Determine the (X, Y) coordinate at the center of the cell enclosing the given text.  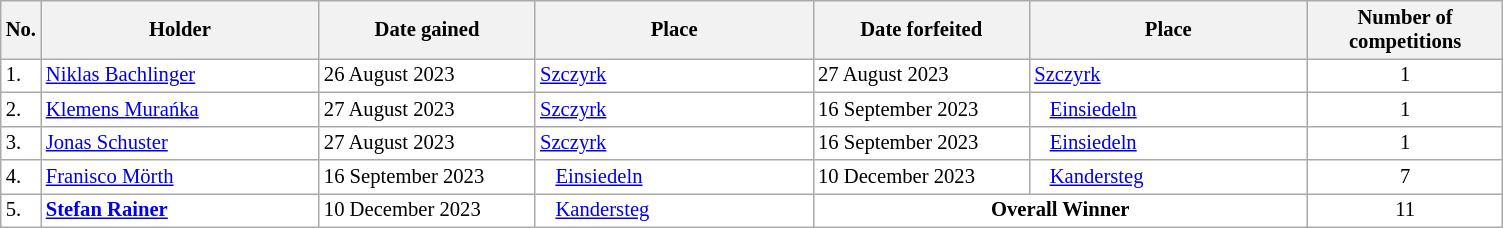
Jonas Schuster (180, 143)
11 (1404, 210)
1. (21, 75)
Niklas Bachlinger (180, 75)
Stefan Rainer (180, 210)
4. (21, 177)
26 August 2023 (427, 75)
5. (21, 210)
No. (21, 29)
Holder (180, 29)
Klemens Murańka (180, 109)
Franisco Mörth (180, 177)
Date gained (427, 29)
3. (21, 143)
7 (1404, 177)
Date forfeited (921, 29)
Number of competitions (1404, 29)
Overall Winner (1060, 210)
2. (21, 109)
